Capture the cell that displays the provided text and extract its [X, Y] central coordinate. 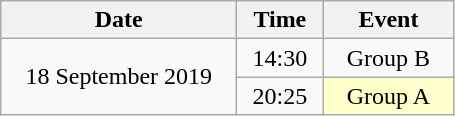
Group B [388, 58]
Date [119, 20]
14:30 [280, 58]
Event [388, 20]
18 September 2019 [119, 77]
20:25 [280, 96]
Group A [388, 96]
Time [280, 20]
